Locate the cell with the specified text and output its [X, Y] center coordinate. 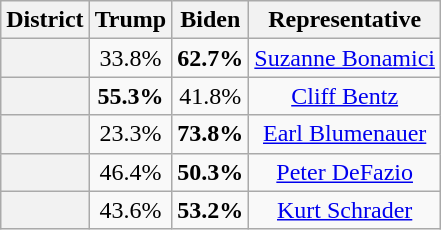
District [45, 20]
Peter DeFazio [345, 172]
73.8% [210, 134]
Biden [210, 20]
43.6% [130, 210]
Cliff Bentz [345, 96]
23.3% [130, 134]
Suzanne Bonamici [345, 58]
Earl Blumenauer [345, 134]
Representative [345, 20]
46.4% [130, 172]
Trump [130, 20]
62.7% [210, 58]
33.8% [130, 58]
Kurt Schrader [345, 210]
50.3% [210, 172]
55.3% [130, 96]
41.8% [210, 96]
53.2% [210, 210]
